Return (X, Y) of the center of cell containing provided text 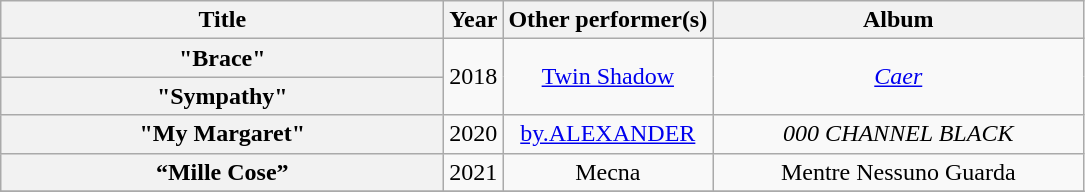
"Brace" (222, 58)
Caer (898, 77)
"Sympathy" (222, 96)
Mentre Nessuno Guarda (898, 172)
Mecna (608, 172)
Album (898, 20)
“Mille Cose” (222, 172)
"My Margaret" (222, 134)
2020 (474, 134)
by.ALEXANDER (608, 134)
Year (474, 20)
Title (222, 20)
2021 (474, 172)
Twin Shadow (608, 77)
2018 (474, 77)
000 CHANNEL BLACK (898, 134)
Other performer(s) (608, 20)
